Find where the given text appears and provide that cell's center as [X, Y] coordinate. 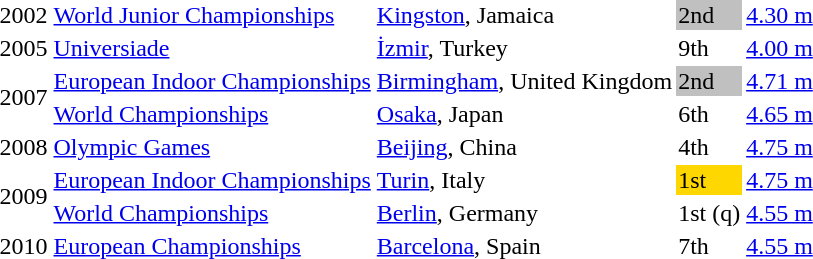
Kingston, Jamaica [524, 15]
Berlin, Germany [524, 213]
Universiade [212, 48]
Osaka, Japan [524, 114]
Turin, Italy [524, 180]
İzmir, Turkey [524, 48]
9th [710, 48]
Birmingham, United Kingdom [524, 81]
1st [710, 180]
4th [710, 147]
6th [710, 114]
1st (q) [710, 213]
Beijing, China [524, 147]
Olympic Games [212, 147]
World Junior Championships [212, 15]
